Return (X, Y) of the center of cell containing provided text 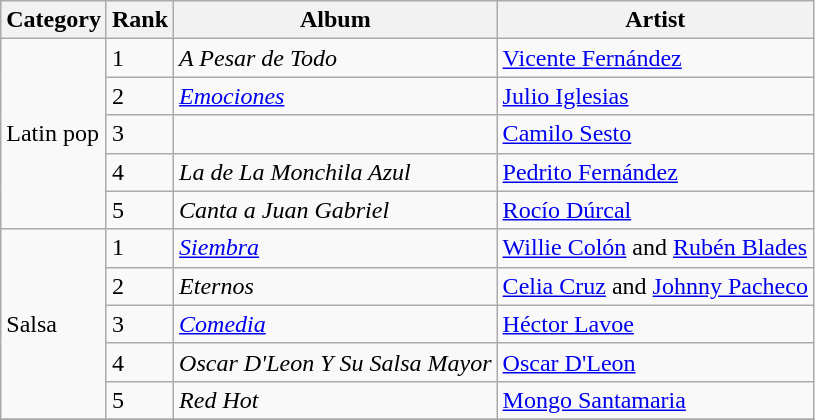
Vicente Fernández (655, 58)
Oscar D'Leon Y Su Salsa Mayor (336, 362)
Eternos (336, 286)
Rank (140, 20)
Comedia (336, 324)
Artist (655, 20)
Rocío Dúrcal (655, 210)
Celia Cruz and Johnny Pacheco (655, 286)
Julio Iglesias (655, 96)
Camilo Sesto (655, 134)
Album (336, 20)
A Pesar de Todo (336, 58)
Category (54, 20)
Latin pop (54, 134)
Willie Colón and Rubén Blades (655, 248)
Emociones (336, 96)
Mongo Santamaria (655, 400)
Siembra (336, 248)
La de La Monchila Azul (336, 172)
Red Hot (336, 400)
Pedrito Fernández (655, 172)
Héctor Lavoe (655, 324)
Canta a Juan Gabriel (336, 210)
Oscar D'Leon (655, 362)
Salsa (54, 324)
